Output the (x, y) coordinate of the center of the cell containing the given text.  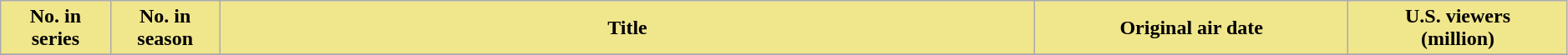
U.S. viewers(million) (1459, 28)
No. inseason (165, 28)
Original air date (1191, 28)
No. inseries (55, 28)
Title (627, 28)
